For the text-containing cell, return its midpoint in (X, Y) coordinate format. 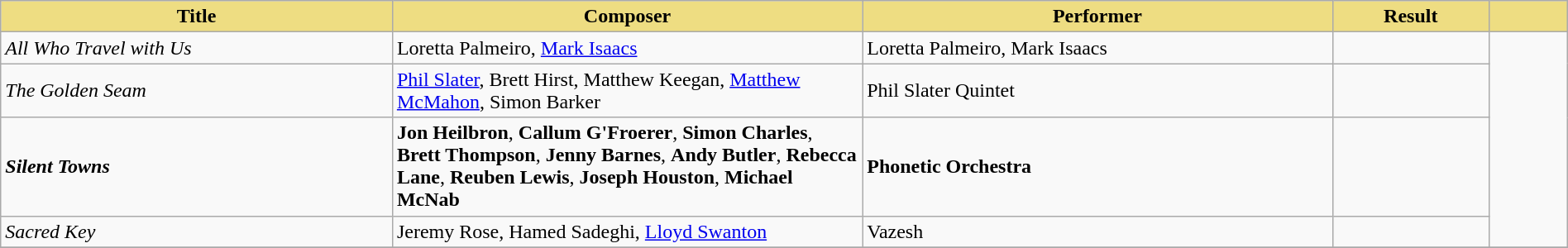
Silent Towns (197, 167)
Performer (1097, 17)
Title (197, 17)
Jon Heilbron, Callum G'Froerer, Simon Charles, Brett Thompson, Jenny Barnes, Andy Butler, Rebecca Lane, Reuben Lewis, Joseph Houston, Michael McNab (627, 167)
Vazesh (1097, 231)
The Golden Seam (197, 91)
Phonetic Orchestra (1097, 167)
Jeremy Rose, Hamed Sadeghi, Lloyd Swanton (627, 231)
All Who Travel with Us (197, 48)
Sacred Key (197, 231)
Result (1411, 17)
Composer (627, 17)
Phil Slater, Brett Hirst, Matthew Keegan, Matthew McMahon, Simon Barker (627, 91)
Phil Slater Quintet (1097, 91)
